Output the [X, Y] coordinate of the center of the cell containing the given text.  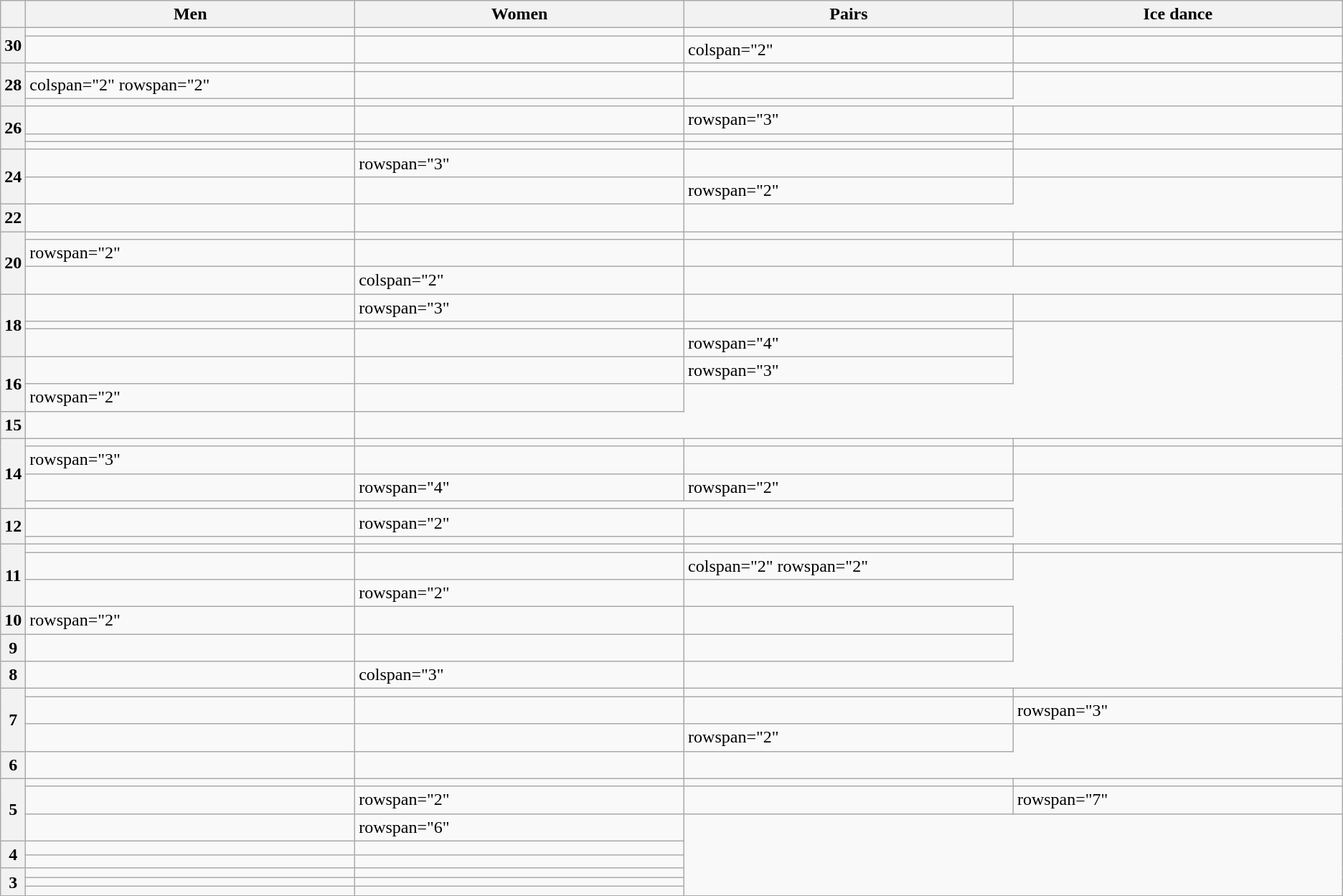
rowspan="6" [519, 827]
16 [13, 384]
26 [13, 128]
4 [13, 854]
Women [519, 14]
30 [13, 46]
colspan="3" [519, 675]
14 [13, 473]
7 [13, 720]
20 [13, 263]
22 [13, 217]
rowspan="7" [1178, 800]
Men [191, 14]
6 [13, 765]
18 [13, 326]
12 [13, 527]
5 [13, 809]
15 [13, 425]
11 [13, 575]
28 [13, 85]
3 [13, 882]
8 [13, 675]
24 [13, 176]
Pairs [849, 14]
9 [13, 648]
Ice dance [1178, 14]
10 [13, 621]
